Locate the cell with the specified text and output its (X, Y) center coordinate. 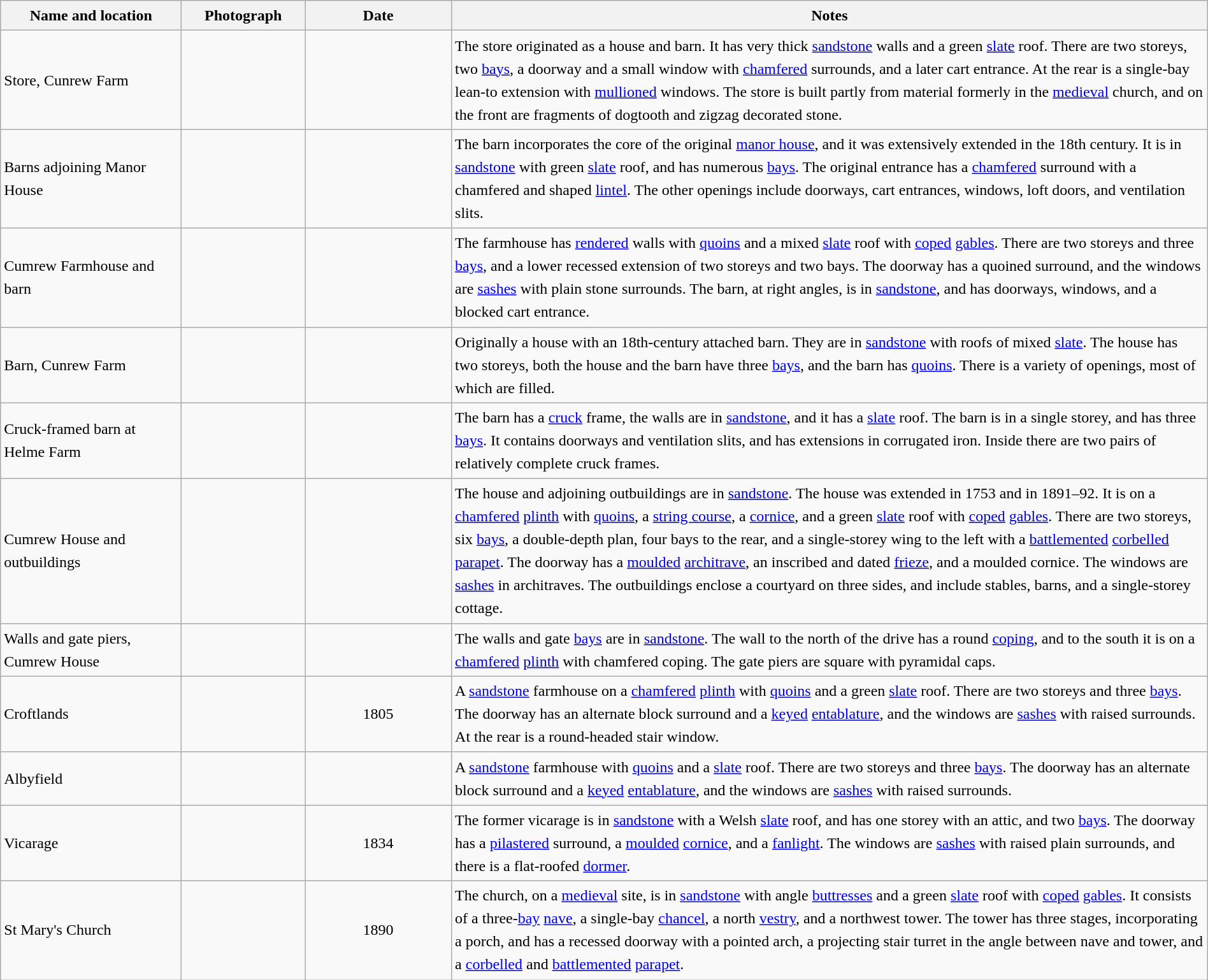
St Mary's Church (91, 930)
Barn, Cunrew Farm (91, 364)
1805 (378, 714)
1890 (378, 930)
Croftlands (91, 714)
Barns adjoining Manor House (91, 178)
Notes (830, 15)
Date (378, 15)
Walls and gate piers, Cumrew House (91, 650)
1834 (378, 842)
Cumrew House and outbuildings (91, 551)
Photograph (243, 15)
Store, Cunrew Farm (91, 80)
Vicarage (91, 842)
Name and location (91, 15)
Albyfield (91, 779)
Cumrew Farmhouse and barn (91, 278)
Cruck-framed barn at Helme Farm (91, 441)
